Extract the (x, y) coordinate from the center of the cell holding the provided text.  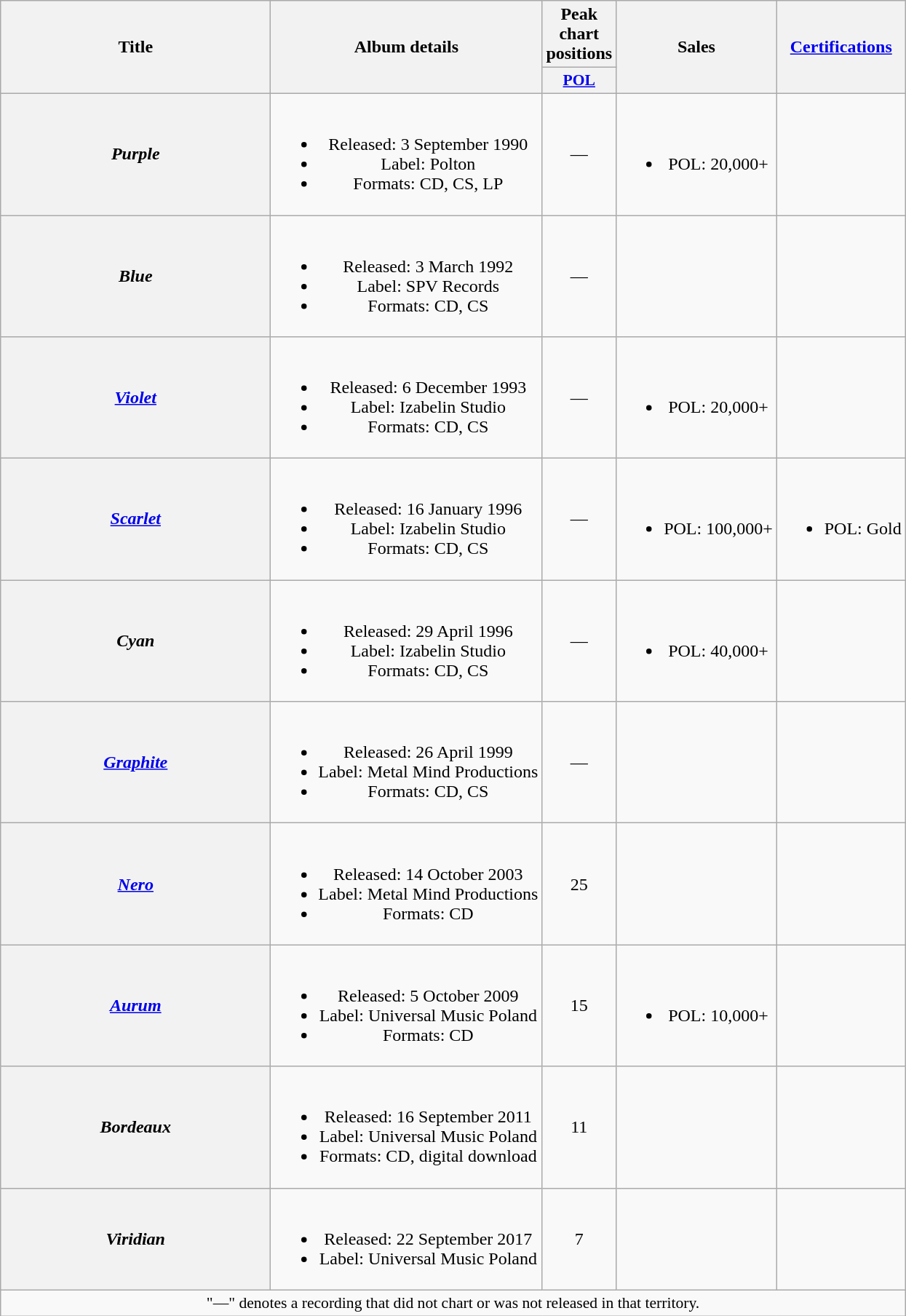
Released: 16 September 2011Label: Universal Music PolandFormats: CD, digital download (406, 1127)
Title (135, 47)
Violet (135, 397)
POL: 100,000+ (697, 520)
Graphite (135, 763)
Released: 29 April 1996Label: Izabelin StudioFormats: CD, CS (406, 641)
Viridian (135, 1239)
POL: 10,000+ (697, 1006)
Nero (135, 884)
Released: 14 October 2003Label: Metal Mind ProductionsFormats: CD (406, 884)
Peak chart positions (579, 34)
Aurum (135, 1006)
Released: 3 September 1990Label: PoltonFormats: CD, CS, LP (406, 154)
Sales (697, 47)
Released: 16 January 1996Label: Izabelin StudioFormats: CD, CS (406, 520)
Released: 3 March 1992Label: SPV RecordsFormats: CD, CS (406, 277)
Blue (135, 277)
Album details (406, 47)
25 (579, 884)
7 (579, 1239)
11 (579, 1127)
POL: 40,000+ (697, 641)
Released: 6 December 1993Label: Izabelin StudioFormats: CD, CS (406, 397)
Cyan (135, 641)
Released: 22 September 2017Label: Universal Music Poland (406, 1239)
Scarlet (135, 520)
POL: Gold (841, 520)
Certifications (841, 47)
POL (579, 81)
Released: 26 April 1999Label: Metal Mind ProductionsFormats: CD, CS (406, 763)
Bordeaux (135, 1127)
15 (579, 1006)
Purple (135, 154)
Released: 5 October 2009Label: Universal Music PolandFormats: CD (406, 1006)
"—" denotes a recording that did not chart or was not released in that territory. (453, 1303)
